Locate the cell with the specified text and output its (x, y) center coordinate. 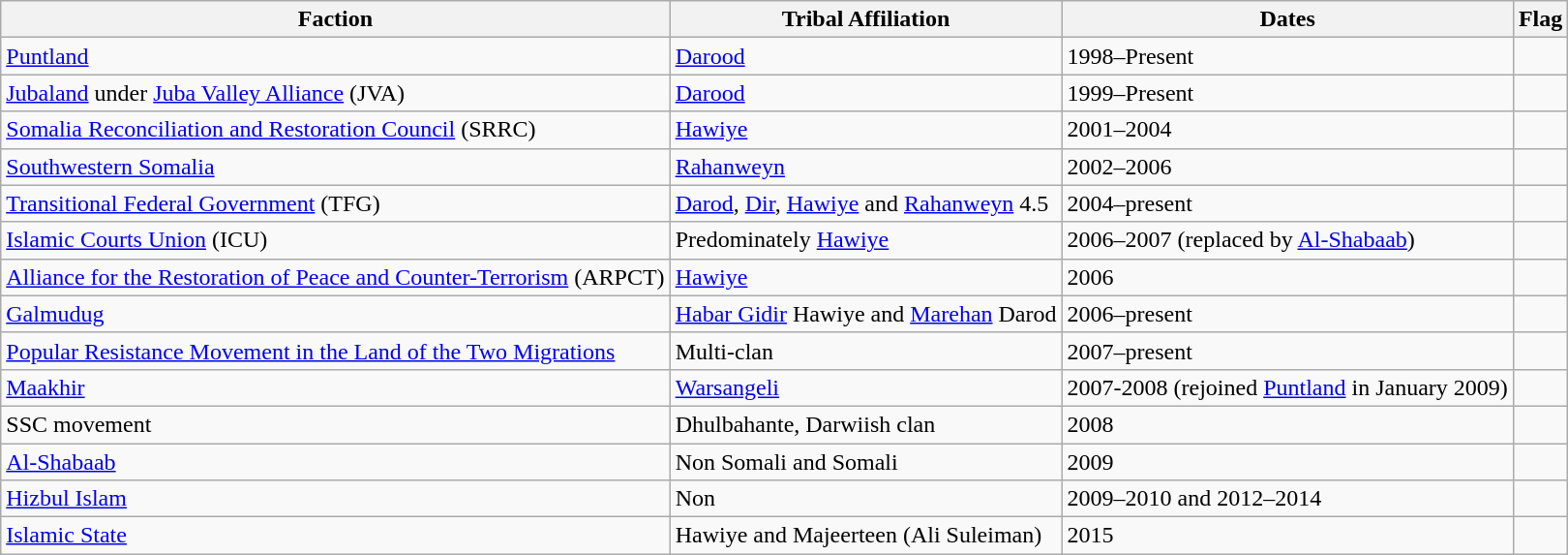
1999–Present (1287, 93)
Galmudug (335, 314)
Dates (1287, 19)
Somalia Reconciliation and Restoration Council (SRRC) (335, 130)
Al-Shabaab (335, 462)
SSC movement (335, 424)
Tribal Affiliation (865, 19)
Dhulbahante, Darwiish clan (865, 424)
Alliance for the Restoration of Peace and Counter-Terrorism (ARPCT) (335, 277)
Darod, Dir, Hawiye and Rahanweyn 4.5 (865, 203)
Southwestern Somalia (335, 167)
Habar Gidir Hawiye and Marehan Darod (865, 314)
Flag (1540, 19)
2006–present (1287, 314)
Islamic State (335, 536)
2008 (1287, 424)
Rahanweyn (865, 167)
Hawiye and Majeerteen (Ali Suleiman) (865, 536)
Multi-clan (865, 351)
2002–2006 (1287, 167)
Non (865, 499)
Islamic Courts Union (ICU) (335, 240)
Warsangeli (865, 387)
2006 (1287, 277)
Hizbul Islam (335, 499)
1998–Present (1287, 56)
Jubaland under Juba Valley Alliance (JVA) (335, 93)
2007–present (1287, 351)
Transitional Federal Government (TFG) (335, 203)
Non Somali and Somali (865, 462)
2006–2007 (replaced by Al-Shabaab) (1287, 240)
Predominately Hawiye (865, 240)
2015 (1287, 536)
Faction (335, 19)
2007-2008 (rejoined Puntland in January 2009) (1287, 387)
2004–present (1287, 203)
2001–2004 (1287, 130)
Maakhir (335, 387)
Puntland (335, 56)
2009 (1287, 462)
2009–2010 and 2012–2014 (1287, 499)
Popular Resistance Movement in the Land of the Two Migrations (335, 351)
